Return the [X, Y] coordinate for the center point of the cell that contains the specified text.  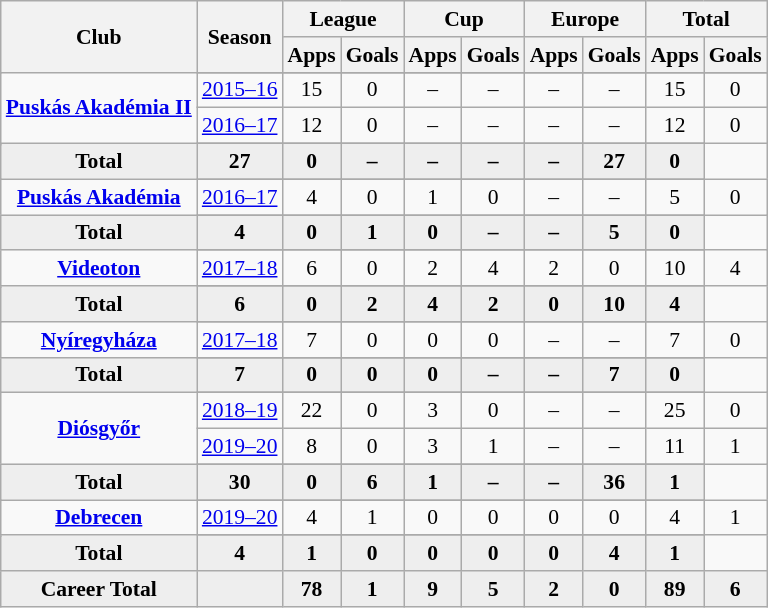
Club [99, 36]
2018–19 [240, 411]
8 [312, 447]
Diósgyőr [99, 428]
Career Total [99, 589]
Debrecen [99, 518]
Puskás Akadémia II [99, 108]
Videoton [99, 269]
Season [240, 36]
2015–16 [240, 90]
22 [312, 411]
Nyíregyháza [99, 340]
Puskás Akadémia [99, 197]
9 [433, 589]
30 [240, 482]
25 [675, 411]
89 [675, 589]
League [344, 19]
Cup [464, 19]
Europe [586, 19]
78 [312, 589]
36 [614, 482]
11 [675, 447]
